Capture the cell that displays the provided text and extract its [X, Y] central coordinate. 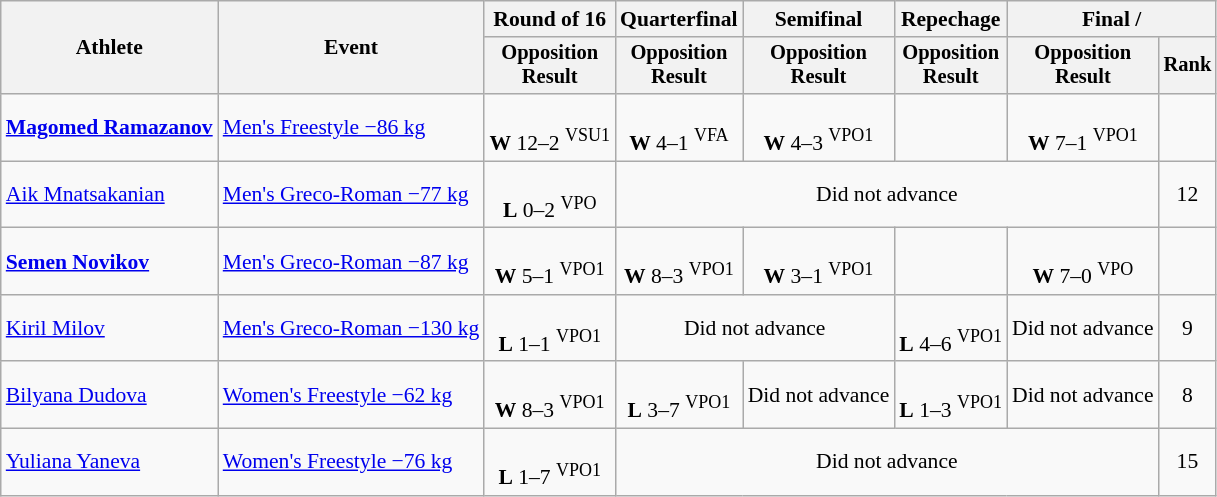
Yuliana Yaneva [110, 462]
15 [1188, 462]
Event [352, 48]
W 4–3 VPO1 [819, 128]
Semen Novikov [110, 262]
9 [1188, 328]
Women's Freestyle −76 kg [352, 462]
Men's Greco-Roman −130 kg [352, 328]
Aik Mnatsakanian [110, 194]
W 7–1 VPO1 [1083, 128]
12 [1188, 194]
Kiril Milov [110, 328]
8 [1188, 396]
Semifinal [819, 19]
W 5–1 VPO1 [550, 262]
Magomed Ramazanov [110, 128]
W 12–2 VSU1 [550, 128]
W 7–0 VPO [1083, 262]
Rank [1188, 66]
Repechage [950, 19]
W 3–1 VPO1 [819, 262]
Quarterfinal [679, 19]
Men's Greco-Roman −87 kg [352, 262]
L 0–2 VPO [550, 194]
L 1–3 VPO1 [950, 396]
L 4–6 VPO1 [950, 328]
L 1–1 VPO1 [550, 328]
Men's Greco-Roman −77 kg [352, 194]
Bilyana Dudova [110, 396]
Women's Freestyle −62 kg [352, 396]
L 1–7 VPO1 [550, 462]
Athlete [110, 48]
L 3–7 VPO1 [679, 396]
W 4–1 VFA [679, 128]
Round of 16 [550, 19]
Final / [1112, 19]
Men's Freestyle −86 kg [352, 128]
